Pinpoint the cell where the given text exists, returning its (x, y) midpoint coordinate. 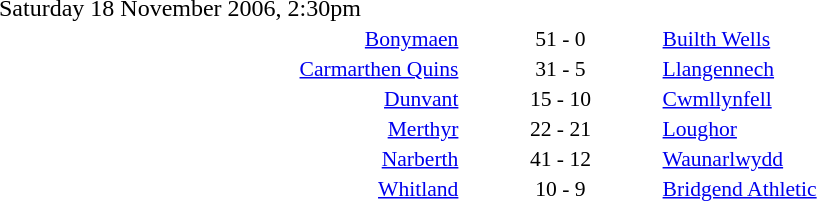
22 - 21 (560, 128)
15 - 10 (560, 98)
51 - 0 (560, 38)
31 - 5 (560, 68)
41 - 12 (560, 158)
